Return the [x, y] coordinate for the center point of the cell that contains the specified text.  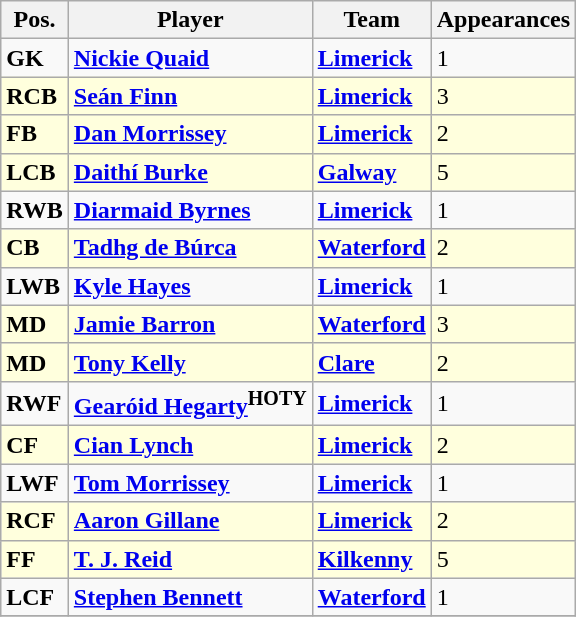
CF [35, 445]
Nickie Quaid [190, 58]
Tadhg de Búrca [190, 248]
Gearóid HegartyHOTY [190, 404]
LCF [35, 597]
Team [372, 20]
Diarmaid Byrnes [190, 210]
Jamie Barron [190, 324]
Cian Lynch [190, 445]
GK [35, 58]
Stephen Bennett [190, 597]
Tom Morrissey [190, 483]
FB [35, 134]
CB [35, 248]
Pos. [35, 20]
Kilkenny [372, 559]
Tony Kelly [190, 362]
LWF [35, 483]
Dan Morrissey [190, 134]
RWB [35, 210]
Aaron Gillane [190, 521]
RCB [35, 96]
FF [35, 559]
LCB [35, 172]
Player [190, 20]
Seán Finn [190, 96]
Kyle Hayes [190, 286]
Galway [372, 172]
Daithí Burke [190, 172]
LWB [35, 286]
RWF [35, 404]
T. J. Reid [190, 559]
Appearances [503, 20]
Clare [372, 362]
RCF [35, 521]
